Output the (X, Y) coordinate of the center of the cell containing the given text.  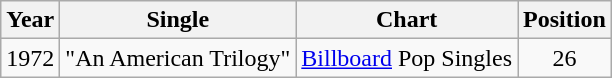
26 (565, 58)
Position (565, 20)
Billboard Pop Singles (407, 58)
Single (178, 20)
1972 (30, 58)
"An American Trilogy" (178, 58)
Chart (407, 20)
Year (30, 20)
